Return the [x, y] coordinate for the center point of the cell that contains the specified text.  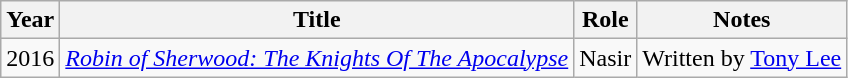
Role [606, 20]
Nasir [606, 58]
Robin of Sherwood: The Knights Of The Apocalypse [317, 58]
Notes [742, 20]
Written by Tony Lee [742, 58]
Title [317, 20]
2016 [30, 58]
Year [30, 20]
